Search for the cell housing the specified text and yield its [x, y] center coordinate. 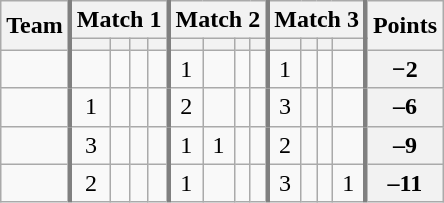
–6 [404, 107]
Team [36, 26]
Match 1 [120, 20]
Match 2 [218, 20]
Points [404, 26]
–11 [404, 183]
Match 3 [316, 20]
–9 [404, 145]
−2 [404, 69]
